Determine the [x, y] coordinate at the center of the cell enclosing the given text.  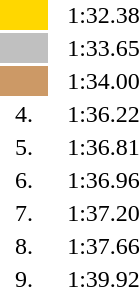
6. [24, 180]
4. [24, 114]
5. [24, 147]
8. [24, 246]
7. [24, 213]
